Return the [X, Y] coordinate for the center point of the cell that contains the specified text.  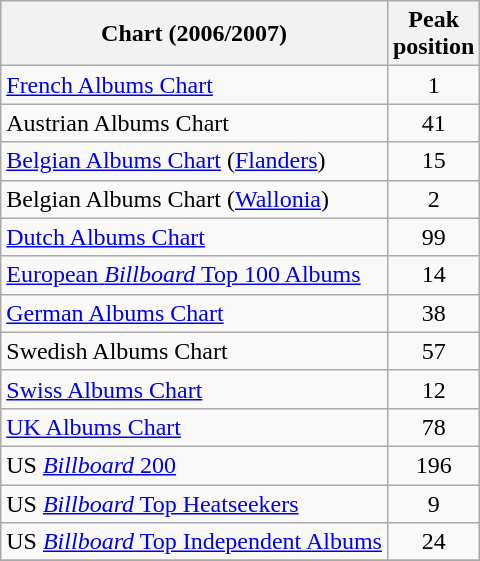
12 [433, 389]
Belgian Albums Chart (Wallonia) [194, 199]
196 [433, 465]
German Albums Chart [194, 313]
41 [433, 123]
US Billboard Top Heatseekers [194, 503]
78 [433, 427]
Austrian Albums Chart [194, 123]
2 [433, 199]
1 [433, 85]
Dutch Albums Chart [194, 237]
9 [433, 503]
European Billboard Top 100 Albums [194, 275]
38 [433, 313]
15 [433, 161]
UK Albums Chart [194, 427]
French Albums Chart [194, 85]
US Billboard Top Independent Albums [194, 542]
14 [433, 275]
57 [433, 351]
Swedish Albums Chart [194, 351]
99 [433, 237]
Belgian Albums Chart (Flanders) [194, 161]
Swiss Albums Chart [194, 389]
Peakposition [433, 34]
24 [433, 542]
US Billboard 200 [194, 465]
Chart (2006/2007) [194, 34]
